Extract the [X, Y] coordinate from the center of the cell holding the provided text.  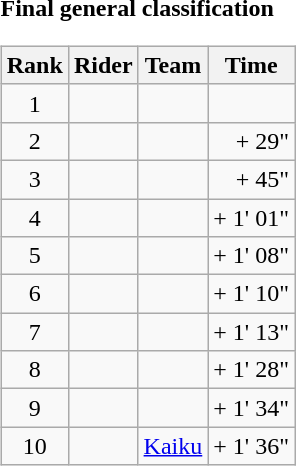
+ 1' 08" [252, 256]
Team [173, 65]
+ 1' 34" [252, 408]
+ 1' 01" [252, 217]
6 [34, 294]
+ 1' 10" [252, 294]
4 [34, 217]
1 [34, 103]
7 [34, 332]
+ 1' 28" [252, 370]
3 [34, 179]
Rank [34, 65]
Time [252, 65]
8 [34, 370]
Rider [103, 65]
+ 1' 36" [252, 446]
9 [34, 408]
+ 45" [252, 179]
+ 1' 13" [252, 332]
+ 29" [252, 141]
2 [34, 141]
5 [34, 256]
10 [34, 446]
Kaiku [173, 446]
